Find where the given text appears and provide that cell's center as (x, y) coordinate. 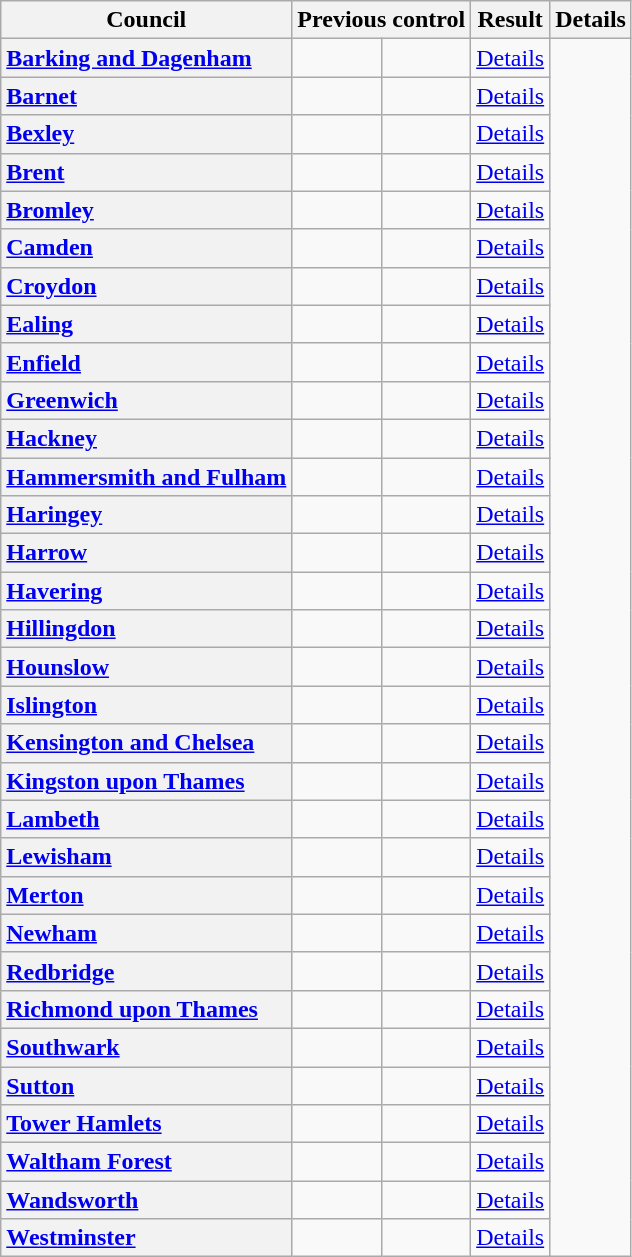
Lambeth (146, 819)
Ealing (146, 324)
Hillingdon (146, 629)
Previous control (382, 20)
Havering (146, 591)
Bromley (146, 210)
Southwark (146, 1047)
Westminster (146, 1238)
Enfield (146, 362)
Harrow (146, 553)
Council (146, 20)
Islington (146, 705)
Brent (146, 172)
Hounslow (146, 667)
Sutton (146, 1085)
Barnet (146, 96)
Hackney (146, 438)
Camden (146, 248)
Redbridge (146, 971)
Haringey (146, 515)
Hammersmith and Fulham (146, 477)
Croydon (146, 286)
Result (510, 20)
Greenwich (146, 400)
Bexley (146, 134)
Richmond upon Thames (146, 1009)
Kensington and Chelsea (146, 743)
Merton (146, 895)
Wandsworth (146, 1200)
Barking and Dagenham (146, 58)
Waltham Forest (146, 1162)
Lewisham (146, 857)
Kingston upon Thames (146, 781)
Newham (146, 933)
Tower Hamlets (146, 1124)
